Search for the cell housing the specified text and yield its (X, Y) center coordinate. 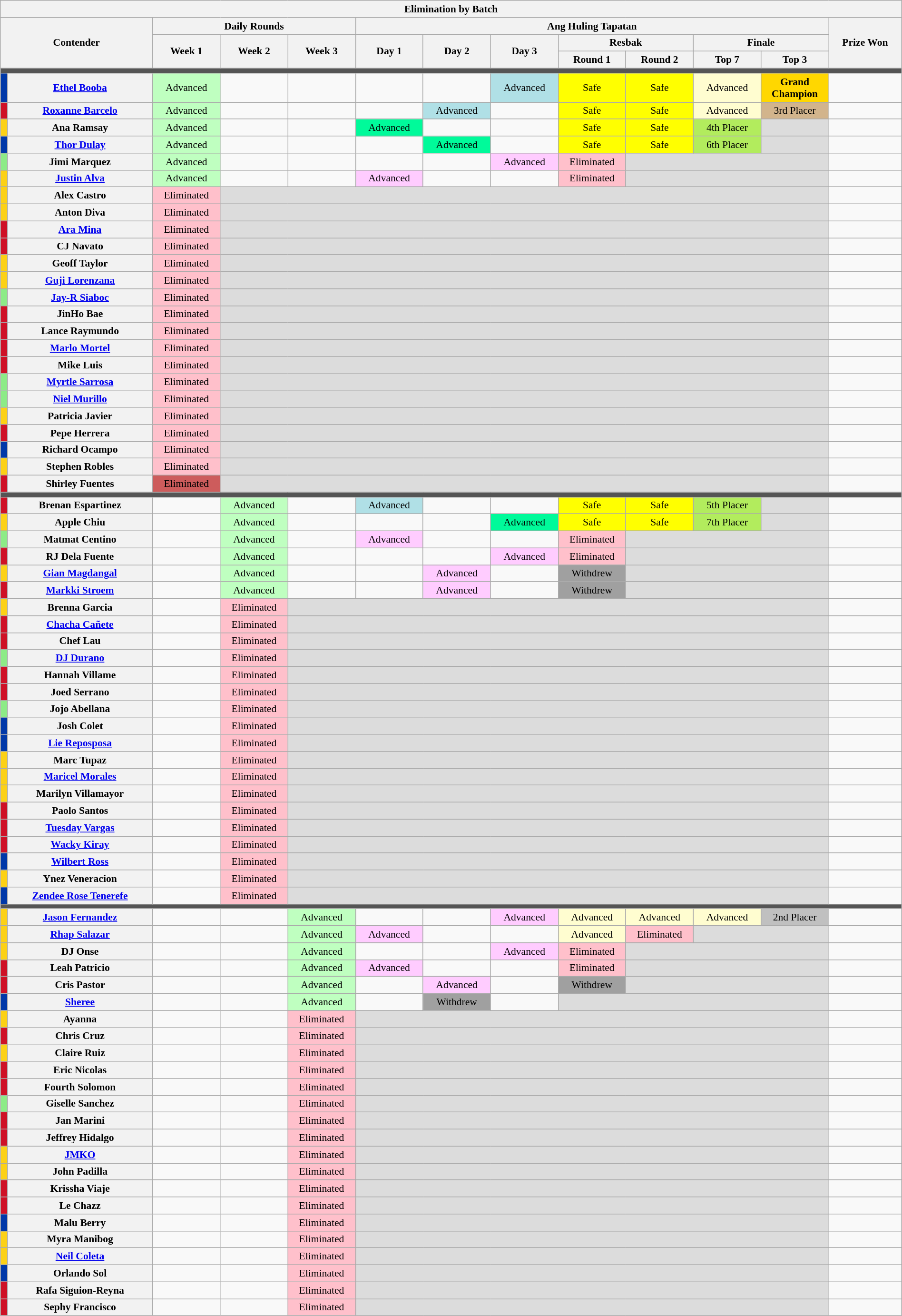
Mike Luis (80, 365)
Chacha Cañete (80, 624)
Alex Castro (80, 196)
Malu Berry (80, 1223)
Stephen Robles (80, 467)
Week 3 (322, 51)
Jojo Abellana (80, 709)
Marlo Mortel (80, 348)
Cris Pastor (80, 985)
Joed Serrano (80, 692)
Day 2 (457, 51)
3rd Placer (794, 111)
Ana Ramsay (80, 128)
RJ Dela Fuente (80, 556)
Jan Marini (80, 1121)
Thor Dulay (80, 145)
Wacky Kiray (80, 845)
Anton Diva (80, 213)
4th Placer (727, 128)
Guji Lorenzana (80, 280)
CJ Navato (80, 247)
Roxanne Barcelo (80, 111)
Leah Patricio (80, 968)
Prize Won (865, 43)
Orlando Sol (80, 1274)
Gian Magdangal (80, 574)
Ang Huling Tapatan (592, 26)
Myrtle Sarrosa (80, 382)
Finale (761, 43)
Lie Reposposa (80, 743)
Hannah Villame (80, 675)
DJ Onse (80, 951)
Rafa Siguion-Reyna (80, 1290)
Sephy Francisco (80, 1307)
Richard Ocampo (80, 450)
Myra Manibog (80, 1239)
Giselle Sanchez (80, 1104)
Contender (77, 43)
Marc Tupaz (80, 760)
Marilyn Villamayor (80, 794)
Chef Lau (80, 641)
Rhap Salazar (80, 934)
Brenna Garcia (80, 607)
Week 2 (254, 51)
Matmat Centino (80, 540)
JinHo Bae (80, 314)
Grand Champion (794, 88)
Josh Colet (80, 726)
2nd Placer (794, 918)
Paolo Santos (80, 811)
Neil Coleta (80, 1257)
Niel Murillo (80, 399)
Lance Raymundo (80, 331)
5th Placer (727, 505)
JMKO (80, 1155)
Justin Alva (80, 178)
Wilbert Ross (80, 862)
Fourth Solomon (80, 1087)
Ara Mina (80, 229)
Chris Cruz (80, 1036)
Maricel Morales (80, 777)
Elimination by Batch (451, 9)
Daily Rounds (254, 26)
Week 1 (186, 51)
Pepe Herrera (80, 433)
DJ Durano (80, 658)
Resbak (626, 43)
Le Chazz (80, 1206)
Jimi Marquez (80, 162)
Apple Chiu (80, 523)
Krissha Viaje (80, 1189)
Claire Ruiz (80, 1053)
6th Placer (727, 145)
Ayanna (80, 1019)
Round 1 (592, 60)
Eric Nicolas (80, 1070)
Day 3 (524, 51)
Jeffrey Hidalgo (80, 1138)
John Padilla (80, 1172)
Top 7 (727, 60)
Zendee Rose Tenerefe (80, 896)
Shirley Fuentes (80, 484)
Ethel Booba (80, 88)
Jason Fernandez (80, 918)
Day 1 (389, 51)
Top 3 (794, 60)
Markki Stroem (80, 591)
Patricia Javier (80, 416)
Brenan Espartinez (80, 505)
Tuesday Vargas (80, 828)
Jay-R Siaboc (80, 297)
7th Placer (727, 523)
Geoff Taylor (80, 264)
Round 2 (659, 60)
Ynez Veneracion (80, 879)
Sheree (80, 1002)
